Find where the given text appears and provide that cell's center as (X, Y) coordinate. 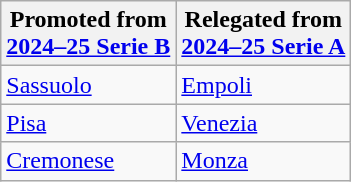
Relegated from2024–25 Serie A (264, 34)
Promoted from2024–25 Serie B (88, 34)
Sassuolo (88, 85)
Empoli (264, 85)
Cremonese (88, 161)
Venezia (264, 123)
Monza (264, 161)
Pisa (88, 123)
